For the text-containing cell, return its midpoint in [X, Y] coordinate format. 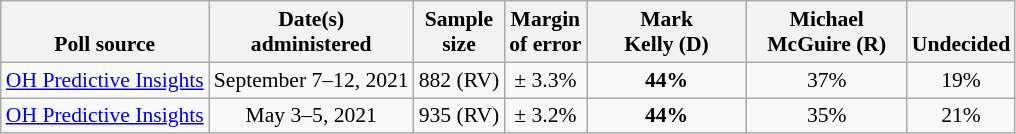
Marginof error [545, 32]
September 7–12, 2021 [312, 80]
19% [961, 80]
Undecided [961, 32]
May 3–5, 2021 [312, 116]
MichaelMcGuire (R) [827, 32]
882 (RV) [460, 80]
21% [961, 116]
37% [827, 80]
Samplesize [460, 32]
Poll source [105, 32]
MarkKelly (D) [666, 32]
Date(s)administered [312, 32]
± 3.3% [545, 80]
± 3.2% [545, 116]
935 (RV) [460, 116]
35% [827, 116]
